Determine the (x, y) coordinate at the center of the cell enclosing the given text.  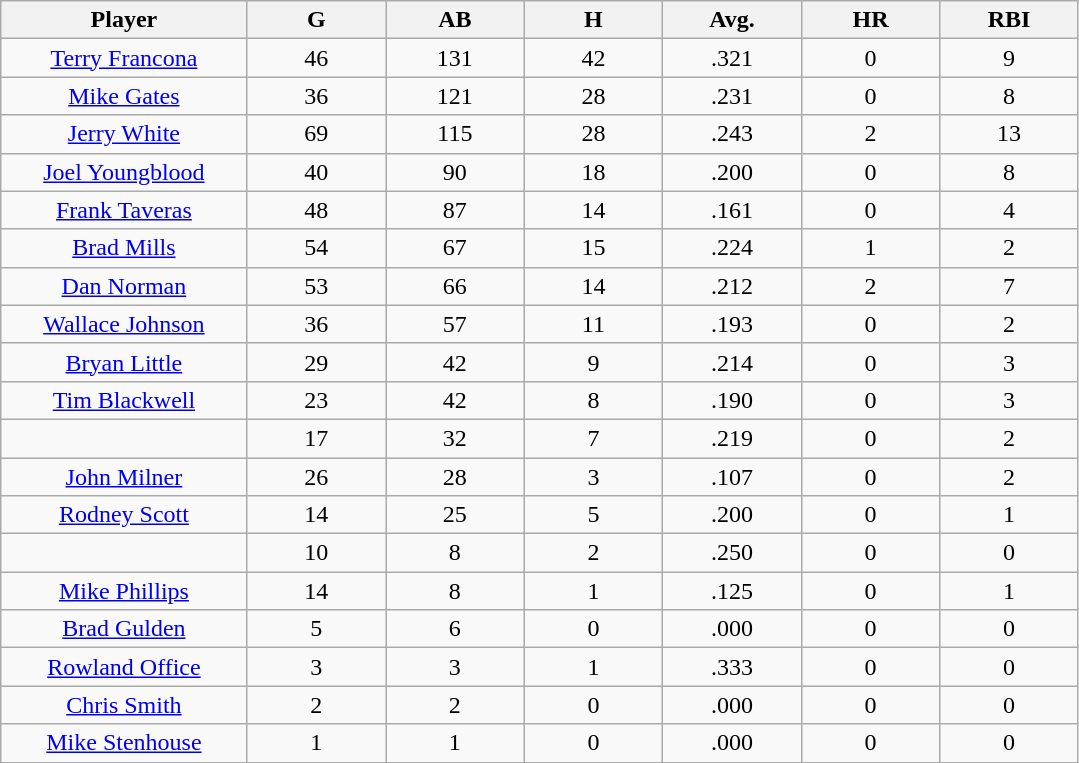
23 (316, 400)
AB (456, 20)
67 (456, 248)
Mike Gates (124, 96)
.193 (732, 324)
6 (456, 629)
25 (456, 515)
Terry Francona (124, 58)
.161 (732, 210)
HR (870, 20)
Brad Gulden (124, 629)
Brad Mills (124, 248)
Player (124, 20)
Rowland Office (124, 667)
4 (1010, 210)
11 (594, 324)
54 (316, 248)
29 (316, 362)
131 (456, 58)
John Milner (124, 477)
Bryan Little (124, 362)
Dan Norman (124, 286)
Chris Smith (124, 705)
Mike Stenhouse (124, 743)
H (594, 20)
.231 (732, 96)
48 (316, 210)
.333 (732, 667)
Frank Taveras (124, 210)
115 (456, 134)
.212 (732, 286)
G (316, 20)
121 (456, 96)
69 (316, 134)
87 (456, 210)
Joel Youngblood (124, 172)
.250 (732, 553)
32 (456, 438)
17 (316, 438)
Rodney Scott (124, 515)
10 (316, 553)
18 (594, 172)
46 (316, 58)
13 (1010, 134)
.107 (732, 477)
90 (456, 172)
Tim Blackwell (124, 400)
Wallace Johnson (124, 324)
Jerry White (124, 134)
.224 (732, 248)
Mike Phillips (124, 591)
40 (316, 172)
.243 (732, 134)
53 (316, 286)
66 (456, 286)
15 (594, 248)
.219 (732, 438)
RBI (1010, 20)
.214 (732, 362)
26 (316, 477)
.125 (732, 591)
Avg. (732, 20)
.190 (732, 400)
57 (456, 324)
.321 (732, 58)
